Detect which cell encompasses the target text, then output its [X, Y] center coordinate. 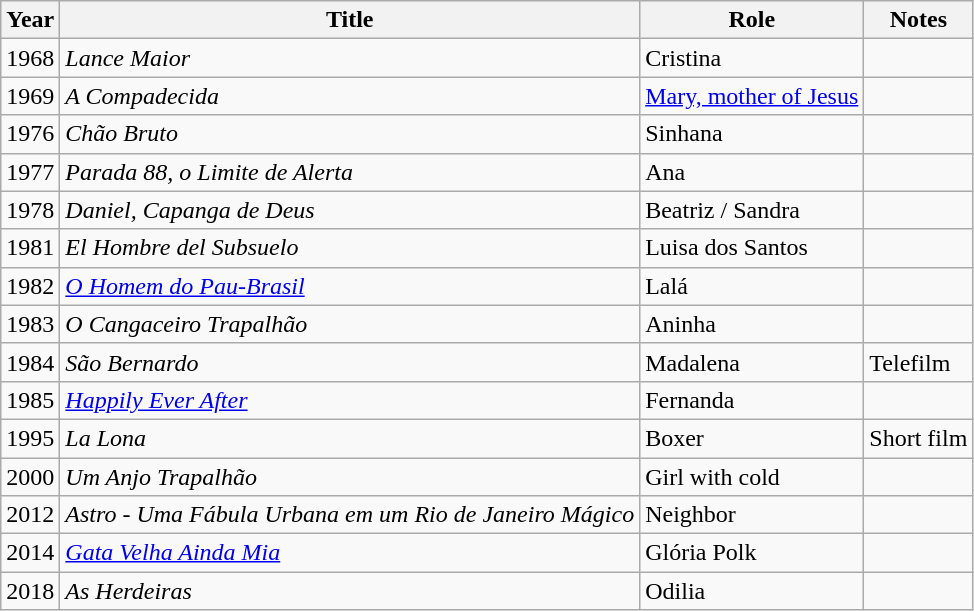
2012 [30, 515]
Title [350, 20]
1982 [30, 286]
Aninha [752, 324]
Lance Maior [350, 58]
Lalá [752, 286]
1977 [30, 172]
Happily Ever After [350, 400]
2000 [30, 477]
1985 [30, 400]
1969 [30, 96]
Ana [752, 172]
Chão Bruto [350, 134]
Fernanda [752, 400]
1983 [30, 324]
Astro - Uma Fábula Urbana em um Rio de Janeiro Mágico [350, 515]
Boxer [752, 438]
O Homem do Pau-Brasil [350, 286]
Short film [918, 438]
Mary, mother of Jesus [752, 96]
As Herdeiras [350, 591]
A Compadecida [350, 96]
El Hombre del Subsuelo [350, 248]
La Lona [350, 438]
Beatriz / Sandra [752, 210]
1984 [30, 362]
1978 [30, 210]
Year [30, 20]
Girl with cold [752, 477]
Notes [918, 20]
1981 [30, 248]
Parada 88, o Limite de Alerta [350, 172]
São Bernardo [350, 362]
Glória Polk [752, 553]
Daniel, Capanga de Deus [350, 210]
Sinhana [752, 134]
2014 [30, 553]
1976 [30, 134]
O Cangaceiro Trapalhão [350, 324]
1995 [30, 438]
Um Anjo Trapalhão [350, 477]
1968 [30, 58]
2018 [30, 591]
Cristina [752, 58]
Telefilm [918, 362]
Odilia [752, 591]
Gata Velha Ainda Mia [350, 553]
Madalena [752, 362]
Luisa dos Santos [752, 248]
Neighbor [752, 515]
Role [752, 20]
